Identify which cell holds the provided text, then report its (X, Y) central coordinate. 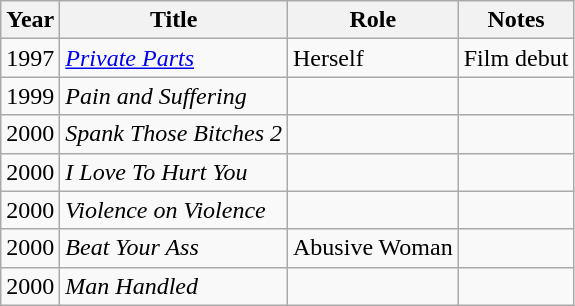
Spank Those Bitches 2 (174, 134)
Year (30, 20)
Title (174, 20)
Pain and Suffering (174, 96)
Notes (516, 20)
1999 (30, 96)
Man Handled (174, 286)
Violence on Violence (174, 210)
Role (374, 20)
1997 (30, 58)
I Love To Hurt You (174, 172)
Herself (374, 58)
Private Parts (174, 58)
Film debut (516, 58)
Abusive Woman (374, 248)
Beat Your Ass (174, 248)
